Identify which cell holds the provided text, then report its (X, Y) central coordinate. 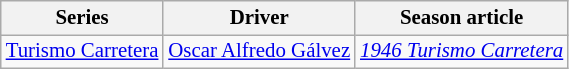
1946 Turismo Carretera (462, 51)
Driver (259, 18)
Oscar Alfredo Gálvez (259, 51)
Season article (462, 18)
Series (82, 18)
Turismo Carretera (82, 51)
